Identify which cell holds the provided text, then report its (x, y) central coordinate. 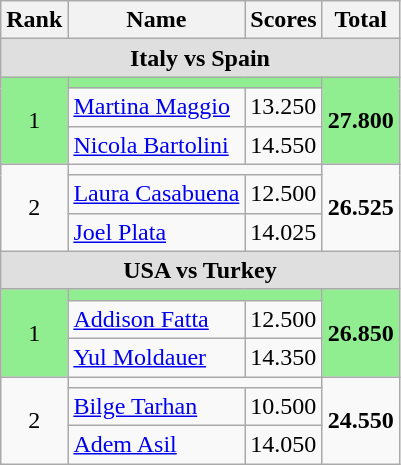
Addison Fatta (156, 319)
27.800 (360, 120)
14.350 (284, 357)
14.025 (284, 232)
Adem Asil (156, 445)
Nicola Bartolini (156, 145)
USA vs Turkey (200, 270)
26.850 (360, 332)
Rank (34, 20)
Joel Plata (156, 232)
Scores (284, 20)
14.550 (284, 145)
14.050 (284, 445)
Total (360, 20)
10.500 (284, 407)
Bilge Tarhan (156, 407)
24.550 (360, 420)
Martina Maggio (156, 107)
Laura Casabuena (156, 194)
Yul Moldauer (156, 357)
26.525 (360, 208)
13.250 (284, 107)
Name (156, 20)
Italy vs Spain (200, 58)
